Determine the [x, y] coordinate at the center of the cell enclosing the given text.  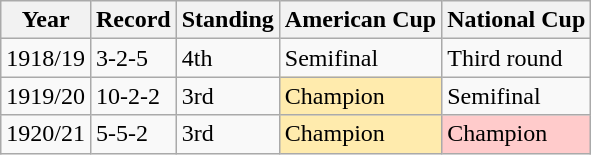
Third round [516, 58]
1919/20 [46, 96]
5-5-2 [133, 134]
10-2-2 [133, 96]
Year [46, 20]
National Cup [516, 20]
3-2-5 [133, 58]
4th [228, 58]
American Cup [360, 20]
1918/19 [46, 58]
Record [133, 20]
Standing [228, 20]
1920/21 [46, 134]
